Search for the cell housing the specified text and yield its [x, y] center coordinate. 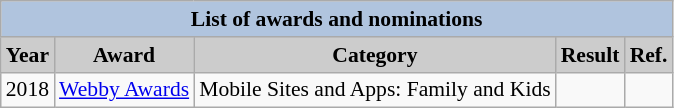
Result [590, 55]
2018 [28, 90]
Award [124, 55]
Ref. [649, 55]
Year [28, 55]
Webby Awards [124, 90]
Category [375, 55]
List of awards and nominations [337, 19]
Mobile Sites and Apps: Family and Kids [375, 90]
